Capture the cell that displays the provided text and extract its [X, Y] central coordinate. 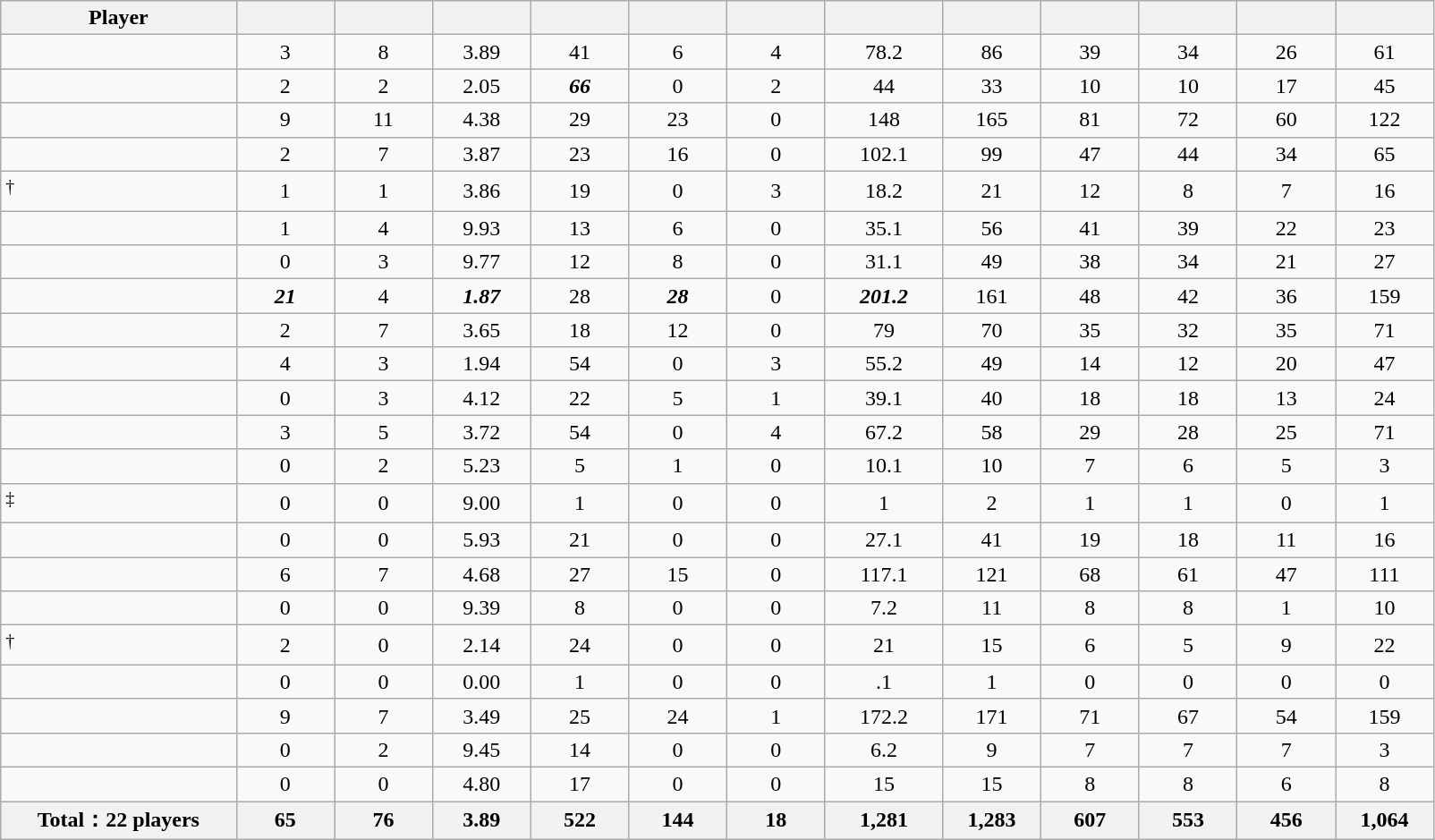
36 [1286, 296]
.1 [884, 682]
144 [678, 821]
1.87 [481, 296]
76 [384, 821]
27.1 [884, 540]
38 [1090, 262]
58 [992, 432]
3.87 [481, 154]
165 [992, 120]
522 [580, 821]
3.86 [481, 191]
‡ [118, 503]
67 [1188, 716]
Total：22 players [118, 821]
18.2 [884, 191]
3.72 [481, 432]
5.23 [481, 466]
102.1 [884, 154]
40 [992, 398]
42 [1188, 296]
121 [992, 574]
3.49 [481, 716]
31.1 [884, 262]
4.80 [481, 785]
4.68 [481, 574]
148 [884, 120]
45 [1385, 86]
201.2 [884, 296]
66 [580, 86]
9.77 [481, 262]
607 [1090, 821]
9.00 [481, 503]
79 [884, 330]
32 [1188, 330]
9.39 [481, 608]
81 [1090, 120]
20 [1286, 364]
111 [1385, 574]
2.14 [481, 646]
4.12 [481, 398]
117.1 [884, 574]
Player [118, 18]
48 [1090, 296]
9.45 [481, 751]
2.05 [481, 86]
1.94 [481, 364]
172.2 [884, 716]
7.2 [884, 608]
99 [992, 154]
60 [1286, 120]
9.93 [481, 228]
78.2 [884, 52]
39.1 [884, 398]
161 [992, 296]
6.2 [884, 751]
3.65 [481, 330]
4.38 [481, 120]
68 [1090, 574]
1,064 [1385, 821]
456 [1286, 821]
10.1 [884, 466]
26 [1286, 52]
171 [992, 716]
0.00 [481, 682]
67.2 [884, 432]
122 [1385, 120]
1,283 [992, 821]
33 [992, 86]
35.1 [884, 228]
72 [1188, 120]
5.93 [481, 540]
1,281 [884, 821]
55.2 [884, 364]
56 [992, 228]
86 [992, 52]
553 [1188, 821]
70 [992, 330]
